Search for the cell housing the specified text and yield its (x, y) center coordinate. 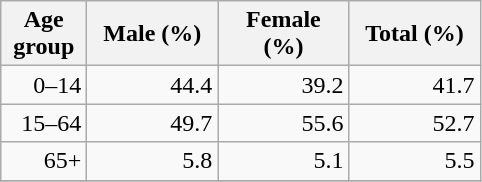
Age group (44, 34)
41.7 (414, 85)
Male (%) (152, 34)
52.7 (414, 123)
Total (%) (414, 34)
5.1 (284, 161)
44.4 (152, 85)
39.2 (284, 85)
55.6 (284, 123)
0–14 (44, 85)
Female (%) (284, 34)
49.7 (152, 123)
5.5 (414, 161)
5.8 (152, 161)
65+ (44, 161)
15–64 (44, 123)
